Scan for the cell matching the given text and deliver its [X, Y] coordinate at center. 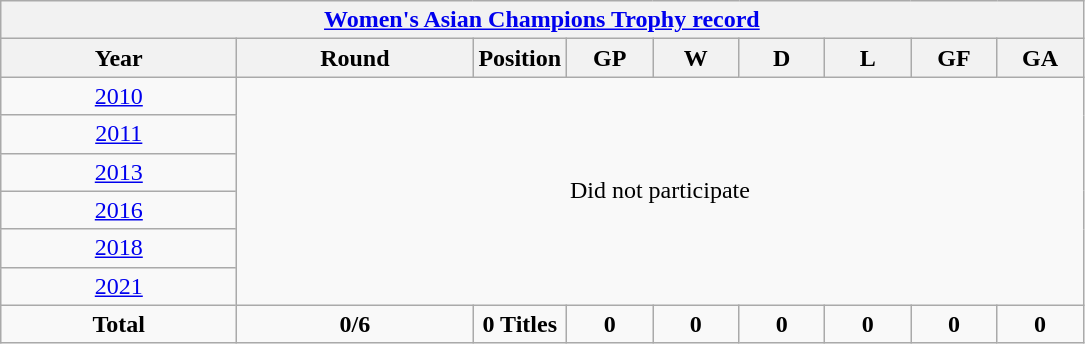
GA [1040, 58]
Women's Asian Champions Trophy record [542, 20]
Did not participate [660, 191]
2013 [119, 172]
W [696, 58]
Total [119, 324]
0 Titles [520, 324]
2016 [119, 210]
2011 [119, 134]
GP [610, 58]
2018 [119, 248]
0/6 [355, 324]
Round [355, 58]
Year [119, 58]
2010 [119, 96]
GF [954, 58]
Position [520, 58]
2021 [119, 286]
L [868, 58]
D [782, 58]
